Identify which cell holds the provided text, then report its [X, Y] central coordinate. 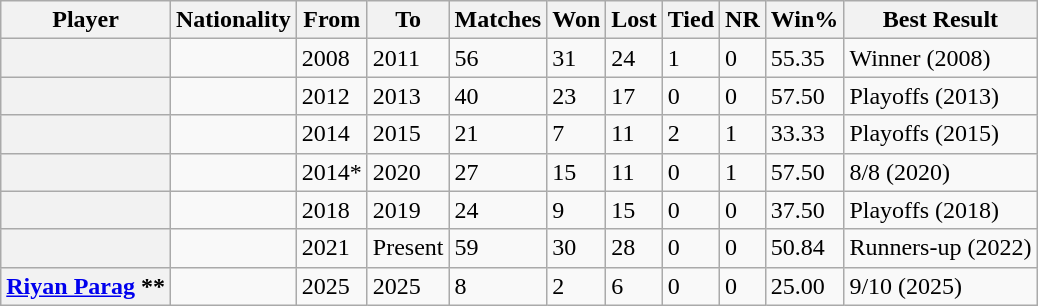
Nationality [233, 20]
Lost [634, 20]
Riyan Parag ** [86, 286]
Playoffs (2015) [940, 134]
31 [576, 58]
2014* [332, 172]
25.00 [804, 286]
30 [576, 248]
From [332, 20]
59 [498, 248]
Matches [498, 20]
56 [498, 58]
2011 [408, 58]
2020 [408, 172]
23 [576, 96]
17 [634, 96]
2014 [332, 134]
Best Result [940, 20]
Runners-up (2022) [940, 248]
2012 [332, 96]
28 [634, 248]
Player [86, 20]
Present [408, 248]
9/10 (2025) [940, 286]
2019 [408, 210]
50.84 [804, 248]
8/8 (2020) [940, 172]
2018 [332, 210]
9 [576, 210]
2008 [332, 58]
Won [576, 20]
55.35 [804, 58]
2015 [408, 134]
7 [576, 134]
37.50 [804, 210]
Playoffs (2018) [940, 210]
2021 [332, 248]
33.33 [804, 134]
21 [498, 134]
Tied [690, 20]
Playoffs (2013) [940, 96]
NR [743, 20]
Winner (2008) [940, 58]
8 [498, 286]
6 [634, 286]
40 [498, 96]
Win% [804, 20]
To [408, 20]
27 [498, 172]
2013 [408, 96]
